Pinpoint the cell where the given text exists, returning its (x, y) midpoint coordinate. 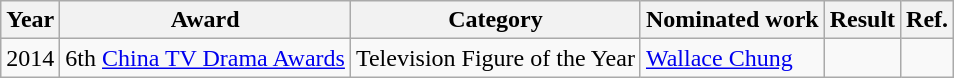
2014 (30, 58)
Nominated work (732, 20)
Result (862, 20)
Category (495, 20)
Wallace Chung (732, 58)
6th China TV Drama Awards (206, 58)
Year (30, 20)
Ref. (928, 20)
Award (206, 20)
Television Figure of the Year (495, 58)
